Return the [X, Y] coordinate for the center point of the cell that contains the specified text.  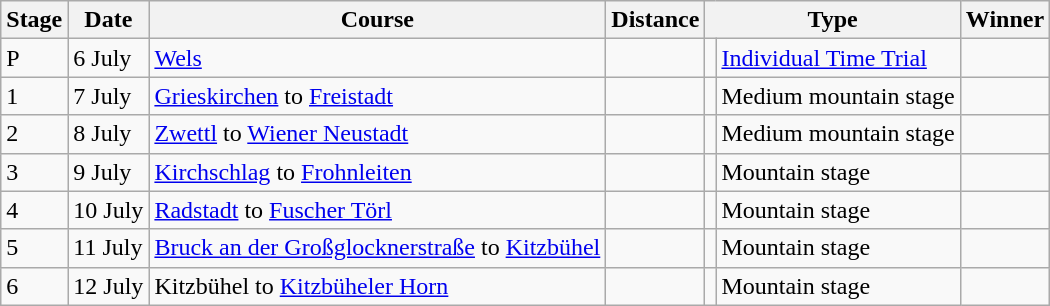
Type [832, 20]
5 [34, 248]
Winner [1004, 20]
7 July [108, 96]
Zwettl to Wiener Neustadt [378, 134]
Individual Time Trial [838, 58]
10 July [108, 210]
Course [378, 20]
1 [34, 96]
11 July [108, 248]
6 July [108, 58]
6 [34, 286]
Distance [656, 20]
Grieskirchen to Freistadt [378, 96]
Kitzbühel to Kitzbüheler Horn [378, 286]
9 July [108, 172]
Date [108, 20]
P [34, 58]
Radstadt to Fuscher Törl [378, 210]
8 July [108, 134]
4 [34, 210]
12 July [108, 286]
3 [34, 172]
2 [34, 134]
Wels [378, 58]
Kirchschlag to Frohnleiten [378, 172]
Bruck an der Großglocknerstraße to Kitzbühel [378, 248]
Stage [34, 20]
